Extract the [X, Y] coordinate from the center of the cell holding the provided text.  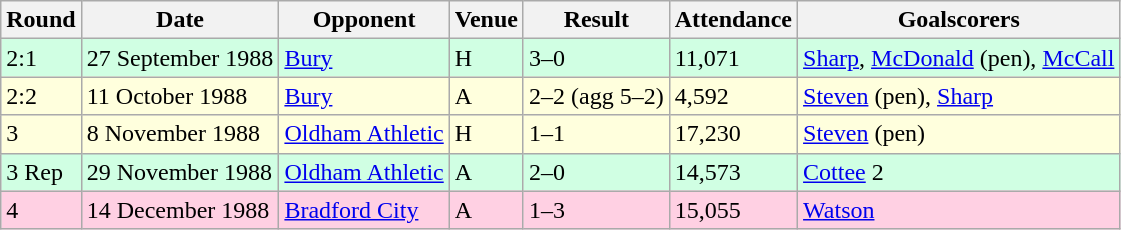
1–3 [596, 210]
Bradford City [364, 210]
3–0 [596, 58]
14,573 [733, 172]
Goalscorers [959, 20]
Round [41, 20]
Steven (pen), Sharp [959, 96]
2:2 [41, 96]
4,592 [733, 96]
Steven (pen) [959, 134]
15,055 [733, 210]
14 December 1988 [180, 210]
29 November 1988 [180, 172]
Venue [486, 20]
4 [41, 210]
1–1 [596, 134]
11 October 1988 [180, 96]
27 September 1988 [180, 58]
2–0 [596, 172]
2:1 [41, 58]
3 Rep [41, 172]
Sharp, McDonald (pen), McCall [959, 58]
17,230 [733, 134]
Cottee 2 [959, 172]
2–2 (agg 5–2) [596, 96]
Watson [959, 210]
8 November 1988 [180, 134]
Result [596, 20]
3 [41, 134]
11,071 [733, 58]
Attendance [733, 20]
Opponent [364, 20]
Date [180, 20]
